Detect which cell encompasses the target text, then output its (x, y) center coordinate. 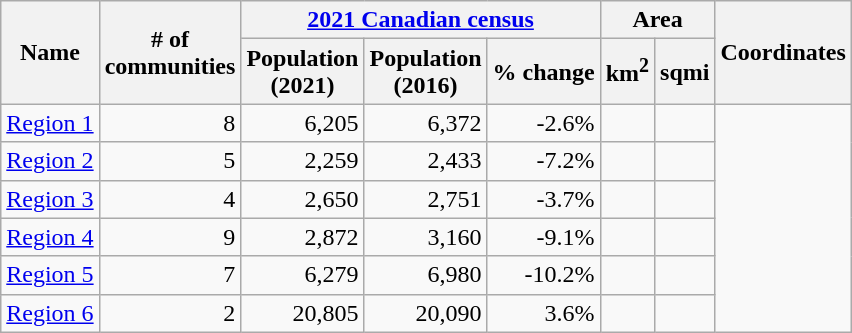
6,279 (302, 275)
6,205 (302, 123)
4 (170, 199)
2,433 (426, 161)
Region 6 (50, 313)
km2 (627, 72)
sqmi (685, 72)
9 (170, 237)
3,160 (426, 237)
% change (544, 72)
2,751 (426, 199)
Name (50, 52)
2021 Canadian census (420, 20)
Region 1 (50, 123)
-2.6% (544, 123)
# ofcommunities (170, 52)
Area (658, 20)
Region 5 (50, 275)
3.6% (544, 313)
5 (170, 161)
Population(2021) (302, 72)
Region 3 (50, 199)
6,980 (426, 275)
-3.7% (544, 199)
Population(2016) (426, 72)
2,872 (302, 237)
6,372 (426, 123)
-9.1% (544, 237)
20,805 (302, 313)
Coordinates (783, 52)
8 (170, 123)
2,650 (302, 199)
-10.2% (544, 275)
-7.2% (544, 161)
20,090 (426, 313)
2,259 (302, 161)
2 (170, 313)
Region 2 (50, 161)
Region 4 (50, 237)
7 (170, 275)
